Find where the given text appears and provide that cell's center as [x, y] coordinate. 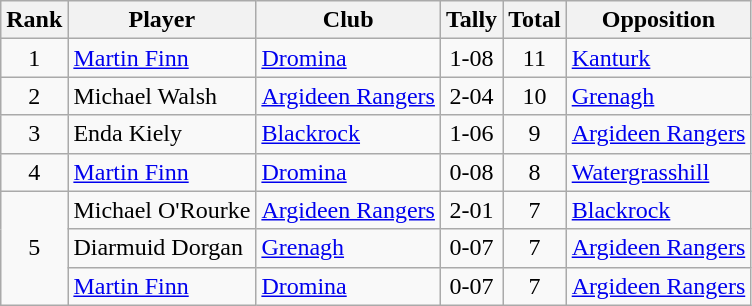
Tally [471, 20]
3 [34, 134]
8 [535, 172]
Michael O'Rourke [162, 210]
Diarmuid Dorgan [162, 248]
4 [34, 172]
Club [348, 20]
Kanturk [658, 58]
1-06 [471, 134]
Player [162, 20]
Michael Walsh [162, 96]
Watergrasshill [658, 172]
10 [535, 96]
2-04 [471, 96]
Opposition [658, 20]
Enda Kiely [162, 134]
11 [535, 58]
2-01 [471, 210]
1 [34, 58]
0-08 [471, 172]
9 [535, 134]
Total [535, 20]
2 [34, 96]
5 [34, 248]
1-08 [471, 58]
Rank [34, 20]
